From the cell containing the given text, extract its center point as (x, y) coordinate. 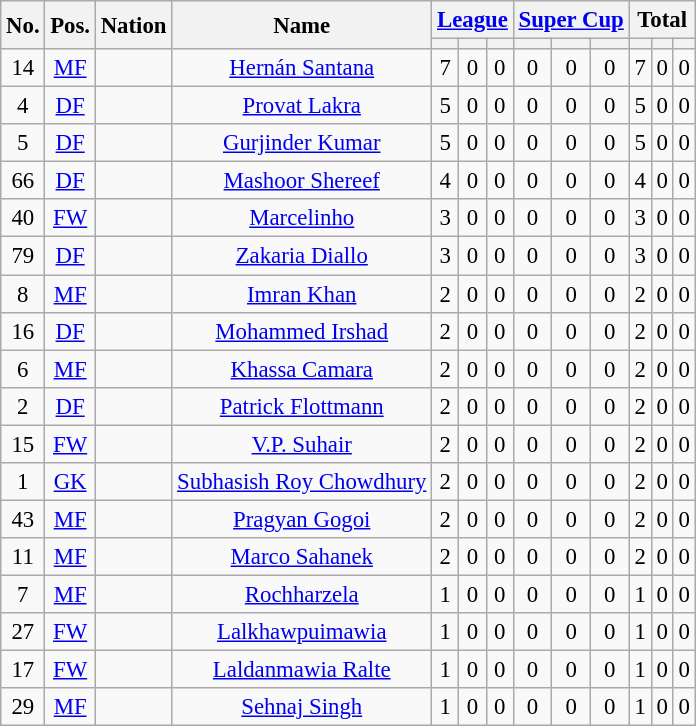
Marcelinho (302, 219)
66 (23, 181)
GK (70, 482)
27 (23, 632)
43 (23, 519)
29 (23, 707)
6 (23, 369)
Patrick Flottmann (302, 406)
79 (23, 256)
Zakaria Diallo (302, 256)
Provat Lakra (302, 106)
League (472, 20)
16 (23, 331)
No. (23, 25)
Hernán Santana (302, 68)
Rochharzela (302, 594)
15 (23, 444)
Sehnaj Singh (302, 707)
Imran Khan (302, 294)
11 (23, 557)
Pos. (70, 25)
Lalkhawpuimawia (302, 632)
Laldanmawia Ralte (302, 670)
Nation (133, 25)
Total (662, 20)
V.P. Suhair (302, 444)
Mohammed Irshad (302, 331)
Name (302, 25)
Pragyan Gogoi (302, 519)
Khassa Camara (302, 369)
8 (23, 294)
40 (23, 219)
Gurjinder Kumar (302, 143)
14 (23, 68)
Marco Sahanek (302, 557)
Super Cup (571, 20)
17 (23, 670)
Mashoor Shereef (302, 181)
Subhasish Roy Chowdhury (302, 482)
